For the text-containing cell, return its midpoint in [x, y] coordinate format. 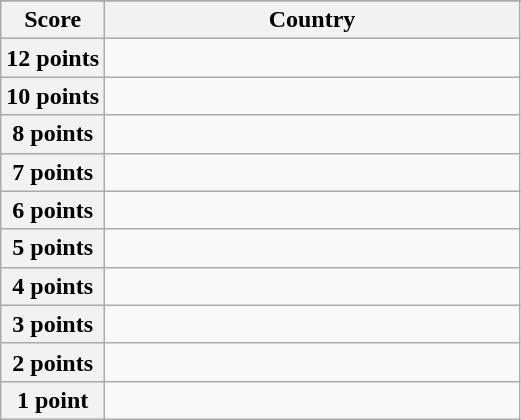
12 points [53, 58]
Score [53, 20]
10 points [53, 96]
1 point [53, 400]
7 points [53, 172]
3 points [53, 324]
6 points [53, 210]
2 points [53, 362]
Country [312, 20]
8 points [53, 134]
4 points [53, 286]
5 points [53, 248]
